Find where the given text appears and provide that cell's center as [x, y] coordinate. 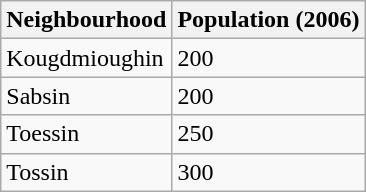
Toessin [86, 134]
Kougdmioughin [86, 58]
300 [268, 172]
Neighbourhood [86, 20]
Sabsin [86, 96]
Population (2006) [268, 20]
Tossin [86, 172]
250 [268, 134]
